Provide the (x, y) coordinate of the cell's center where the given text is located.  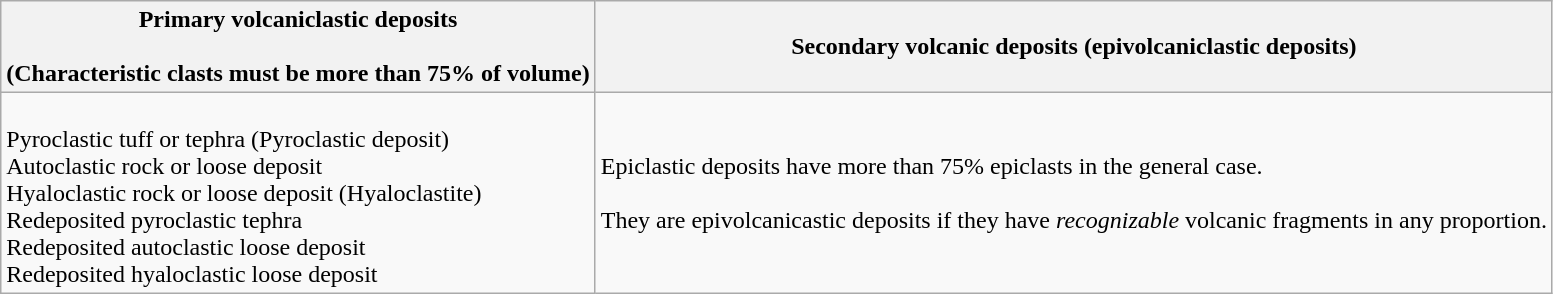
Secondary volcanic deposits (epivolcaniclastic deposits) (1074, 47)
Primary volcaniclastic deposits(Characteristic clasts must be more than 75% of volume) (298, 47)
